Return the [x, y] coordinate for the center point of the cell that contains the specified text.  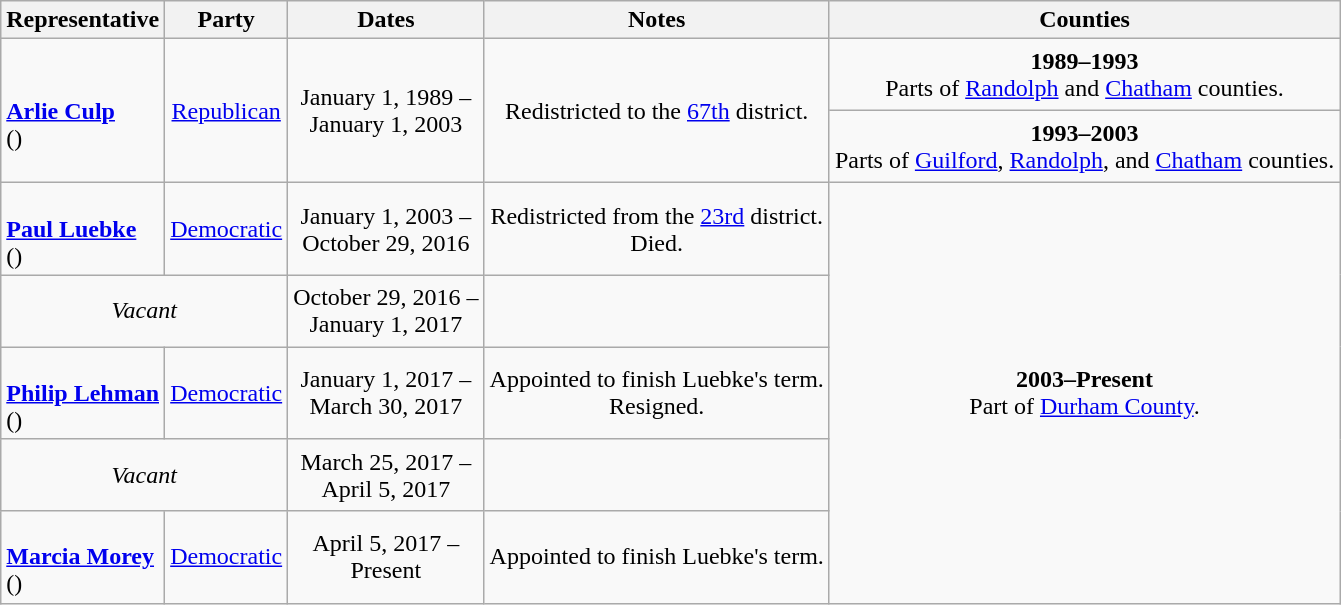
1993–2003 Parts of Guilford, Randolph, and Chatham counties. [1084, 147]
January 1, 2017 – March 30, 2017 [386, 393]
Redistricted from the 23rd district. Died. [656, 229]
Republican [226, 111]
April 5, 2017 – Present [386, 557]
January 1, 1989 – January 1, 2003 [386, 111]
1989–1993 Parts of Randolph and Chatham counties. [1084, 75]
Counties [1084, 20]
Notes [656, 20]
March 25, 2017 – April 5, 2017 [386, 475]
Party [226, 20]
Marcia Morey() [83, 557]
Arlie Culp() [83, 111]
Dates [386, 20]
October 29, 2016 – January 1, 2017 [386, 311]
Representative [83, 20]
2003–Present Part of Durham County. [1084, 393]
Paul Luebke() [83, 229]
Redistricted to the 67th district. [656, 111]
Philip Lehman() [83, 393]
Appointed to finish Luebke's term. [656, 557]
January 1, 2003 – October 29, 2016 [386, 229]
Appointed to finish Luebke's term. Resigned. [656, 393]
